Search for the cell housing the specified text and yield its [X, Y] center coordinate. 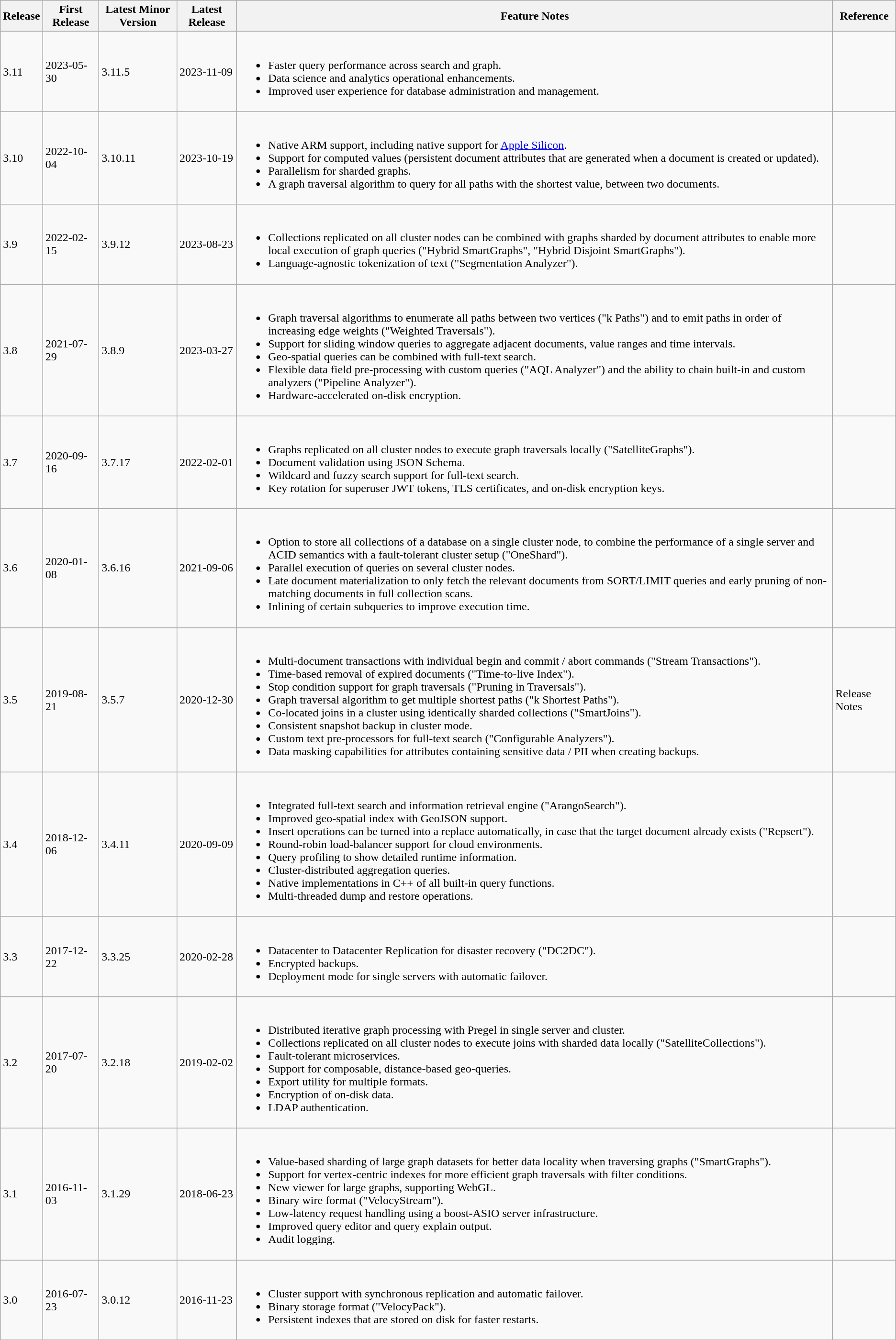
2018-06-23 [207, 1194]
Reference [864, 16]
Release Notes [864, 700]
3.10.11 [138, 158]
2020-12-30 [207, 700]
Latest Minor Version [138, 16]
2020-09-16 [71, 462]
2023-03-27 [207, 350]
3.8 [22, 350]
2023-05-30 [71, 72]
2020-02-28 [207, 956]
First Release [71, 16]
2023-10-19 [207, 158]
3.2 [22, 1062]
3.5.7 [138, 700]
Feature Notes [535, 16]
2016-11-03 [71, 1194]
2017-12-22 [71, 956]
3.5 [22, 700]
2018-12-06 [71, 844]
2016-11-23 [207, 1300]
3.8.9 [138, 350]
3.11 [22, 72]
2023-08-23 [207, 244]
3.1 [22, 1194]
3.6 [22, 568]
2019-02-02 [207, 1062]
2016-07-23 [71, 1300]
3.9 [22, 244]
2022-02-15 [71, 244]
3.7.17 [138, 462]
3.7 [22, 462]
3.0.12 [138, 1300]
Latest Release [207, 16]
2021-07-29 [71, 350]
2017-07-20 [71, 1062]
2022-02-01 [207, 462]
3.3 [22, 956]
2023-11-09 [207, 72]
3.1.29 [138, 1194]
2022-10-04 [71, 158]
3.6.16 [138, 568]
3.11.5 [138, 72]
3.10 [22, 158]
Release [22, 16]
3.0 [22, 1300]
Datacenter to Datacenter Replication for disaster recovery ("DC2DC").Encrypted backups.Deployment mode for single servers with automatic failover. [535, 956]
2020-01-08 [71, 568]
3.2.18 [138, 1062]
2021-09-06 [207, 568]
2020-09-09 [207, 844]
3.9.12 [138, 244]
3.4 [22, 844]
3.3.25 [138, 956]
2019-08-21 [71, 700]
3.4.11 [138, 844]
